Output the (x, y) coordinate of the center of the cell containing the given text.  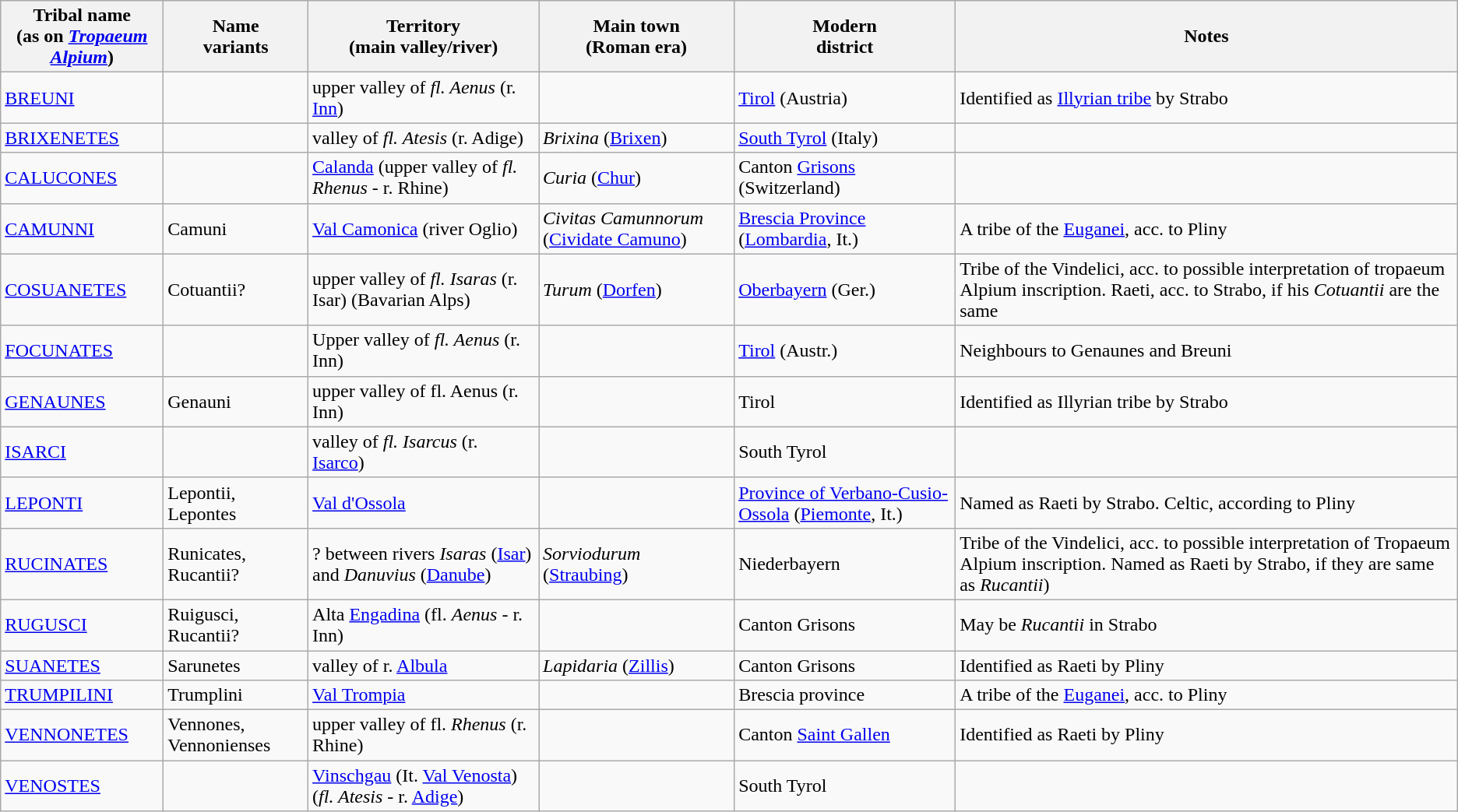
Val Trompia (424, 695)
BREUNI (83, 98)
upper valley of fl. Rhenus (r. Rhine) (424, 735)
Turum (Dorfen) (637, 290)
Lapidaria (Zillis) (637, 666)
Tirol (Austria) (845, 98)
Tirol (845, 402)
Province of Verbano-Cusio-Ossola (Piemonte, It.) (845, 503)
ISARCI (83, 452)
Tribe of the Vindelici, acc. to possible interpretation of tropaeum Alpium inscription. Raeti, acc. to Strabo, if his Cotuantii are the same (1207, 290)
Namevariants (236, 37)
Brescia province (845, 695)
Neighbours to Genaunes and Breuni (1207, 350)
? between rivers Isaras (Isar) and Danuvius (Danube) (424, 564)
Oberbayern (Ger.) (845, 290)
Tribe of the Vindelici, acc. to possible interpretation of Tropaeum Alpium inscription. Named as Raeti by Strabo, if they are same as Rucantii) (1207, 564)
BRIXENETES (83, 138)
Canton Grisons (Switzerland) (845, 178)
upper valley of fl. Isaras (r. Isar) (Bavarian Alps) (424, 290)
LEPONTI (83, 503)
Val Camonica (river Oglio) (424, 229)
Brixina (Brixen) (637, 138)
Vennones, Vennonienses (236, 735)
Sarunetes (236, 666)
Territory(main valley/river) (424, 37)
Brescia Province (Lombardia, It.) (845, 229)
Genauni (236, 402)
Trumplini (236, 695)
Named as Raeti by Strabo. Celtic, according to Pliny (1207, 503)
May be Rucantii in Strabo (1207, 624)
Moderndistrict (845, 37)
Calanda (upper valley of fl. Rhenus - r. Rhine) (424, 178)
Runicates, Rucantii? (236, 564)
Civitas Camunnorum (Cividate Camuno) (637, 229)
FOCUNATES (83, 350)
valley of fl. Atesis (r. Adige) (424, 138)
SUANETES (83, 666)
valley of fl. Isarcus (r. Isarco) (424, 452)
RUCINATES (83, 564)
VENOSTES (83, 786)
Tirol (Austr.) (845, 350)
Sorviodurum (Straubing) (637, 564)
GENAUNES (83, 402)
Cotuantii? (236, 290)
Main town(Roman era) (637, 37)
CALUCONES (83, 178)
Vinschgau (It. Val Venosta) (fl. Atesis - r. Adige) (424, 786)
Niederbayern (845, 564)
VENNONETES (83, 735)
Upper valley of fl. Aenus (r. Inn) (424, 350)
CAMUNNI (83, 229)
valley of r. Albula (424, 666)
Camuni (236, 229)
COSUANETES (83, 290)
South Tyrol (Italy) (845, 138)
Alta Engadina (fl. Aenus - r. Inn) (424, 624)
Curia (Chur) (637, 178)
TRUMPILINI (83, 695)
Tribal name(as on Tropaeum Alpium) (83, 37)
Lepontii, Lepontes (236, 503)
Canton Saint Gallen (845, 735)
Ruigusci, Rucantii? (236, 624)
Notes (1207, 37)
Val d'Ossola (424, 503)
RUGUSCI (83, 624)
